Provide the [x, y] coordinate of the cell's center where the given text is located.  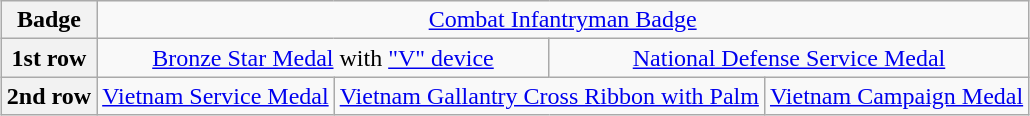
2nd row [48, 96]
Vietnam Service Medal [216, 96]
National Defense Service Medal [788, 58]
Bronze Star Medal with "V" device [324, 58]
Vietnam Campaign Medal [896, 96]
Badge [48, 20]
Combat Infantryman Badge [563, 20]
1st row [48, 58]
Vietnam Gallantry Cross Ribbon with Palm [549, 96]
